Return (X, Y) of the center of cell containing provided text 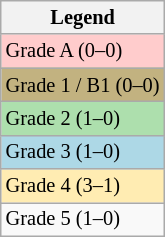
Grade 4 (3–1) (83, 186)
Grade 2 (1–0) (83, 118)
Grade 5 (1–0) (83, 219)
Grade 3 (1–0) (83, 152)
Legend (83, 17)
Grade 1 / B1 (0–0) (83, 85)
Grade A (0–0) (83, 51)
